From the cell containing the given text, extract its center point as [x, y] coordinate. 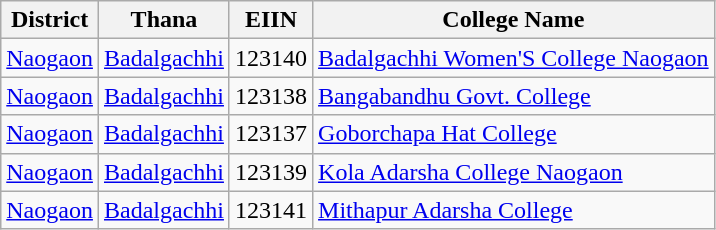
Mithapur Adarsha College [514, 210]
123137 [270, 134]
Goborchapa Hat College [514, 134]
123141 [270, 210]
Thana [164, 20]
Bangabandhu Govt. College [514, 96]
District [50, 20]
Kola Adarsha College Naogaon [514, 172]
College Name [514, 20]
EIIN [270, 20]
Badalgachhi Women'S College Naogaon [514, 58]
123138 [270, 96]
123139 [270, 172]
123140 [270, 58]
